Identify which cell holds the provided text, then report its (X, Y) central coordinate. 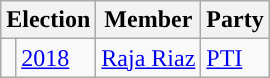
Member (148, 20)
Party (235, 20)
Raja Riaz (148, 58)
2018 (56, 58)
PTI (235, 58)
Election (48, 20)
